Return the [x, y] coordinate for the center point of the cell that contains the specified text.  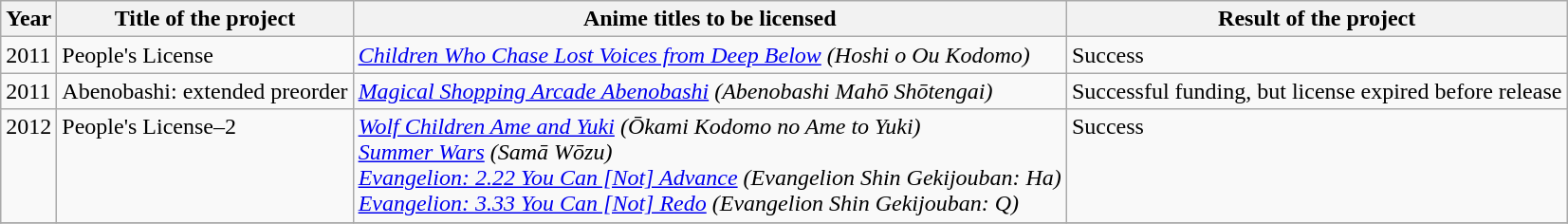
Successful funding, but license expired before release [1317, 91]
Anime titles to be licensed [710, 19]
2012 [28, 165]
Title of the project [205, 19]
People's License [205, 55]
People's License–2 [205, 165]
Abenobashi: extended preorder [205, 91]
Children Who Chase Lost Voices from Deep Below (Hoshi o Ou Kodomo) [710, 55]
Year [28, 19]
Result of the project [1317, 19]
Magical Shopping Arcade Abenobashi (Abenobashi Mahō Shōtengai) [710, 91]
